Detect which cell encompasses the target text, then output its [X, Y] center coordinate. 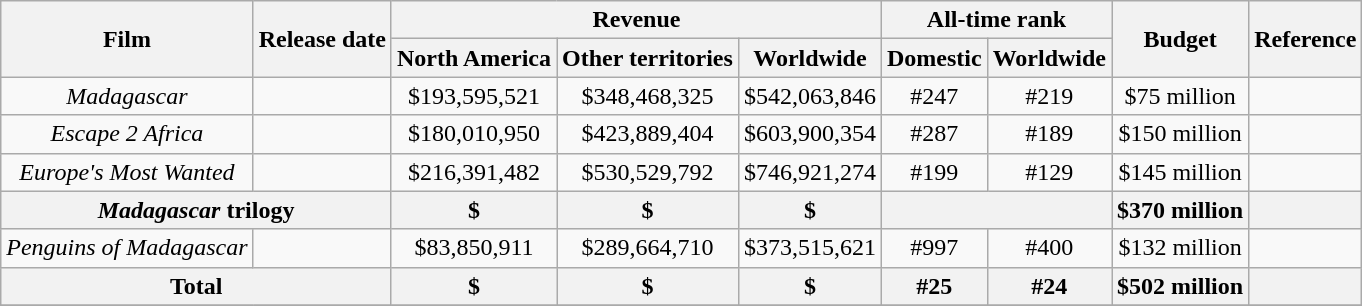
Film [127, 39]
$193,595,521 [474, 96]
$603,900,354 [810, 134]
$542,063,846 [810, 96]
$132 million [1180, 248]
#199 [934, 172]
North America [474, 58]
#997 [934, 248]
#219 [1049, 96]
$216,391,482 [474, 172]
Madagascar [127, 96]
Madagascar trilogy [196, 210]
$423,889,404 [647, 134]
Total [196, 286]
Other territories [647, 58]
Release date [322, 39]
$150 million [1180, 134]
#129 [1049, 172]
$83,850,911 [474, 248]
$75 million [1180, 96]
$502 million [1180, 286]
Escape 2 Africa [127, 134]
Europe's Most Wanted [127, 172]
$180,010,950 [474, 134]
Budget [1180, 39]
#400 [1049, 248]
$746,921,274 [810, 172]
Penguins of Madagascar [127, 248]
$348,468,325 [647, 96]
#287 [934, 134]
Domestic [934, 58]
$530,529,792 [647, 172]
$370 million [1180, 210]
#247 [934, 96]
$145 million [1180, 172]
$373,515,621 [810, 248]
#189 [1049, 134]
Revenue [636, 20]
Reference [1306, 39]
#25 [934, 286]
#24 [1049, 286]
$289,664,710 [647, 248]
All-time rank [996, 20]
